For the text-containing cell, return its midpoint in (X, Y) coordinate format. 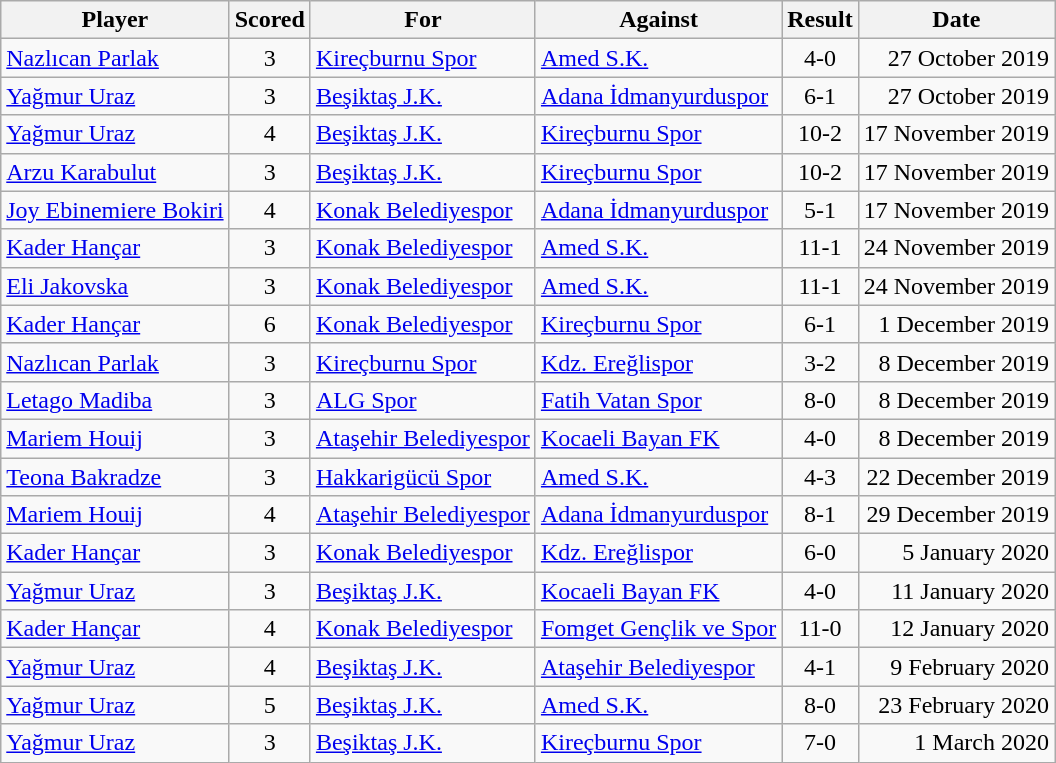
5 (270, 705)
ALG Spor (422, 400)
1 December 2019 (956, 324)
Fatih Vatan Spor (658, 400)
Date (956, 20)
1 March 2020 (956, 743)
4-1 (820, 667)
Eli Jakovska (115, 286)
Fomget Gençlik ve Spor (658, 629)
3-2 (820, 362)
Letago Madiba (115, 400)
Hakkarigücü Spor (422, 477)
Player (115, 20)
4-3 (820, 477)
Teona Bakradze (115, 477)
Arzu Karabulut (115, 172)
5 January 2020 (956, 553)
Result (820, 20)
Scored (270, 20)
11-0 (820, 629)
7-0 (820, 743)
Against (658, 20)
8-1 (820, 515)
For (422, 20)
6-0 (820, 553)
29 December 2019 (956, 515)
5-1 (820, 210)
Joy Ebinemiere Bokiri (115, 210)
12 January 2020 (956, 629)
6 (270, 324)
23 February 2020 (956, 705)
11 January 2020 (956, 591)
22 December 2019 (956, 477)
9 February 2020 (956, 667)
